Detect which cell encompasses the target text, then output its [x, y] center coordinate. 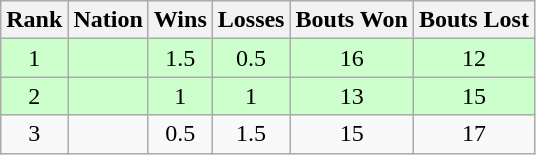
13 [352, 96]
Nation [108, 20]
3 [34, 134]
Bouts Lost [474, 20]
17 [474, 134]
Rank [34, 20]
Wins [180, 20]
Losses [251, 20]
2 [34, 96]
Bouts Won [352, 20]
12 [474, 58]
16 [352, 58]
